Locate the cell with the specified text and output its (X, Y) center coordinate. 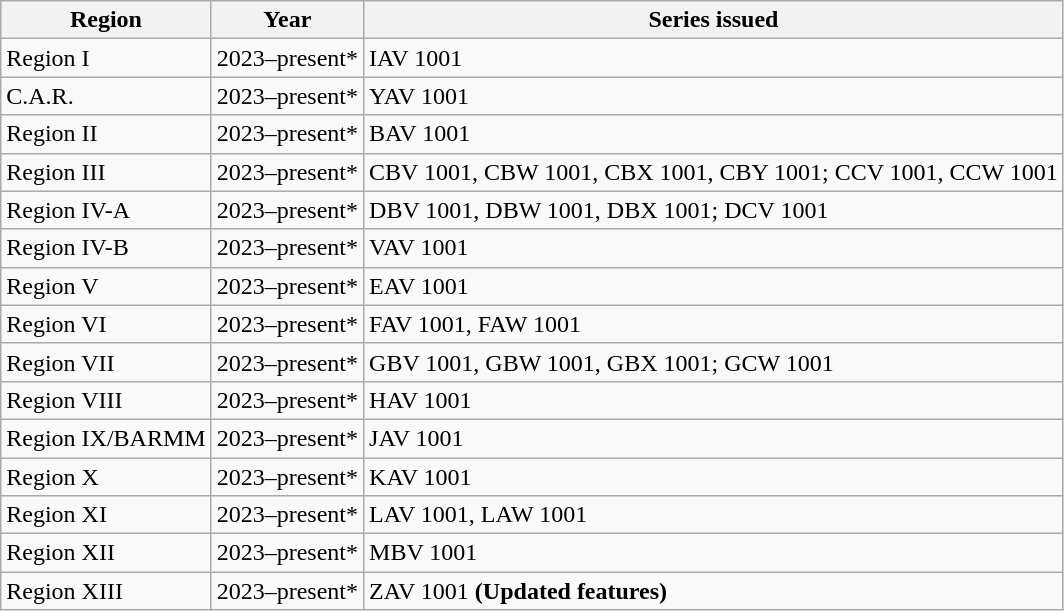
GBV 1001, GBW 1001, GBX 1001; GCW 1001 (714, 362)
Region X (106, 477)
ZAV 1001 (Updated features) (714, 591)
Region XII (106, 553)
VAV 1001 (714, 248)
Region (106, 20)
EAV 1001 (714, 286)
Region I (106, 58)
Region VIII (106, 400)
Region XIII (106, 591)
Region III (106, 172)
Region IV-A (106, 210)
C.A.R. (106, 96)
Region V (106, 286)
Region VII (106, 362)
Region VI (106, 324)
YAV 1001 (714, 96)
CBV 1001, CBW 1001, CBX 1001, CBY 1001; CCV 1001, CCW 1001 (714, 172)
FAV 1001, FAW 1001 (714, 324)
LAV 1001, LAW 1001 (714, 515)
HAV 1001 (714, 400)
Region XI (106, 515)
Region II (106, 134)
KAV 1001 (714, 477)
BAV 1001 (714, 134)
IAV 1001 (714, 58)
Region IX/BARMM (106, 438)
Region IV-B (106, 248)
DBV 1001, DBW 1001, DBX 1001; DCV 1001 (714, 210)
Year (287, 20)
Series issued (714, 20)
JAV 1001 (714, 438)
MBV 1001 (714, 553)
